Search for the cell housing the specified text and yield its (X, Y) center coordinate. 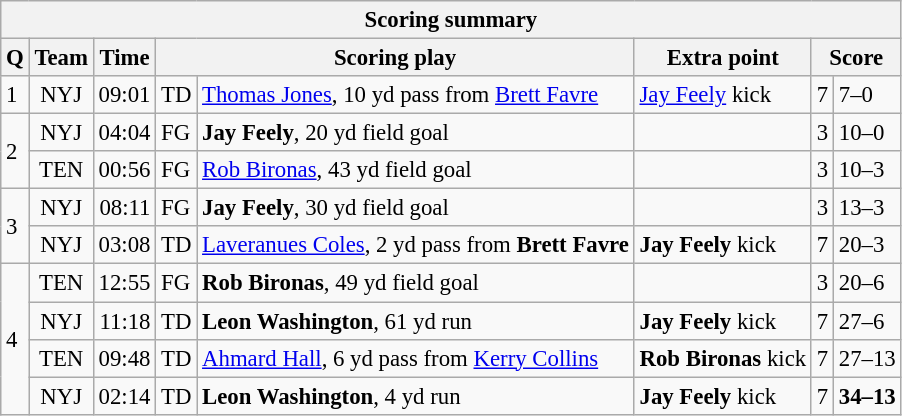
04:04 (124, 133)
Team (61, 58)
03:08 (124, 245)
Laveranues Coles, 2 yd pass from Brett Favre (416, 245)
10–3 (867, 170)
4 (15, 339)
Jay Feely, 20 yd field goal (416, 133)
09:01 (124, 95)
00:56 (124, 170)
Rob Bironas, 43 yd field goal (416, 170)
Jay Feely, 30 yd field goal (416, 208)
11:18 (124, 321)
Rob Bironas kick (722, 358)
Thomas Jones, 10 yd pass from Brett Favre (416, 95)
Scoring summary (451, 20)
13–3 (867, 208)
7–0 (867, 95)
Scoring play (395, 58)
Leon Washington, 4 yd run (416, 396)
34–13 (867, 396)
02:14 (124, 396)
Extra point (722, 58)
27–13 (867, 358)
1 (15, 95)
09:48 (124, 358)
08:11 (124, 208)
Leon Washington, 61 yd run (416, 321)
20–6 (867, 283)
Time (124, 58)
Ahmard Hall, 6 yd pass from Kerry Collins (416, 358)
27–6 (867, 321)
Q (15, 58)
10–0 (867, 133)
Rob Bironas, 49 yd field goal (416, 283)
2 (15, 152)
20–3 (867, 245)
Score (856, 58)
12:55 (124, 283)
